Determine the [X, Y] coordinate at the center of the cell enclosing the given text.  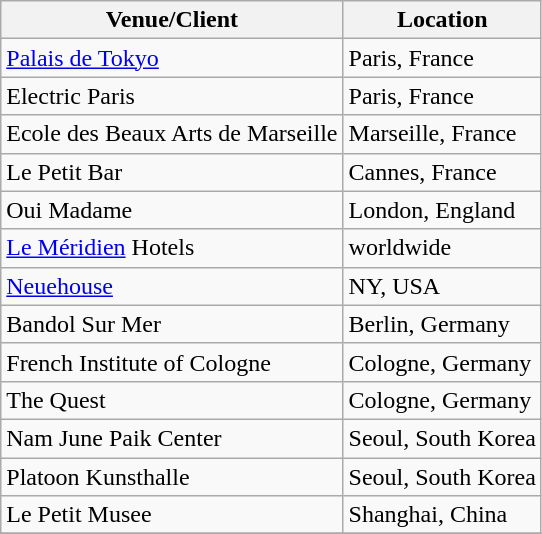
worldwide [442, 248]
Le Petit Bar [172, 172]
London, England [442, 210]
Nam June Paik Center [172, 438]
Shanghai, China [442, 515]
Le Petit Musee [172, 515]
Cannes, France [442, 172]
Electric Paris [172, 96]
Neuehouse [172, 286]
Oui Madame [172, 210]
The Quest [172, 400]
Marseille, France [442, 134]
Berlin, Germany [442, 324]
Venue/Client [172, 20]
Platoon Kunsthalle [172, 477]
NY, USA [442, 286]
Palais de Tokyo [172, 58]
French Institute of Cologne [172, 362]
Le Méridien Hotels [172, 248]
Location [442, 20]
Bandol Sur Mer [172, 324]
Ecole des Beaux Arts de Marseille [172, 134]
